Find where the given text appears and provide that cell's center as [x, y] coordinate. 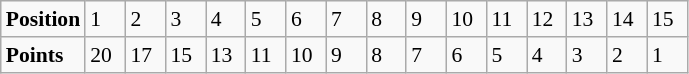
14 [627, 19]
Position [43, 19]
12 [547, 19]
17 [145, 55]
20 [105, 55]
Points [43, 55]
